Pinpoint the cell where the given text exists, returning its [X, Y] midpoint coordinate. 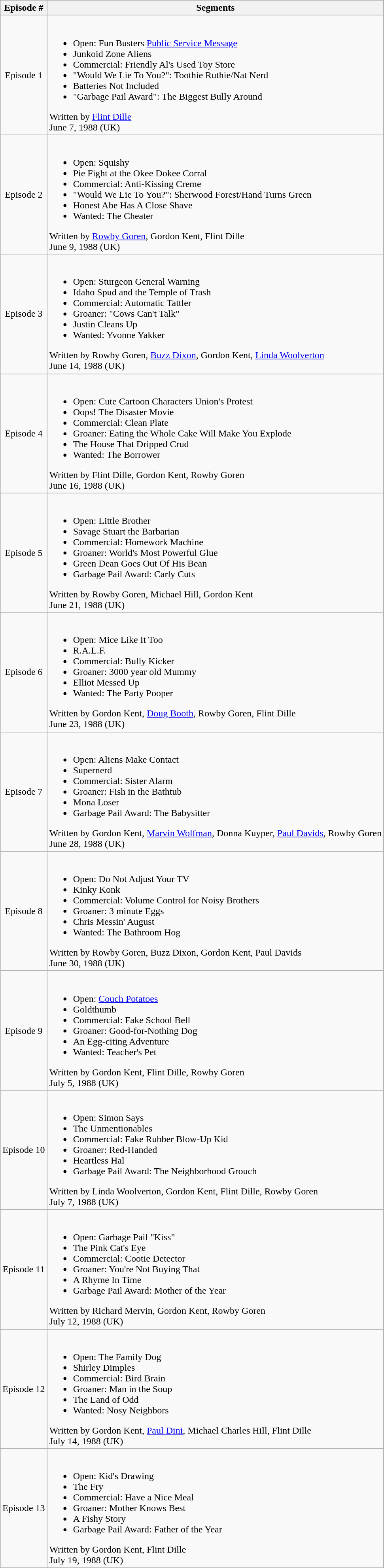
Episode 4 [24, 433]
Episode 10 [24, 1150]
Episode 6 [24, 672]
Episode 11 [24, 1269]
Episode 12 [24, 1389]
Segments [215, 8]
Episode 13 [24, 1508]
Episode 3 [24, 314]
Episode 7 [24, 792]
Episode 1 [24, 75]
Episode 5 [24, 553]
Episode 9 [24, 1030]
Episode 2 [24, 195]
Episode 8 [24, 911]
Episode # [24, 8]
